From the cell containing the given text, extract its center point as [X, Y] coordinate. 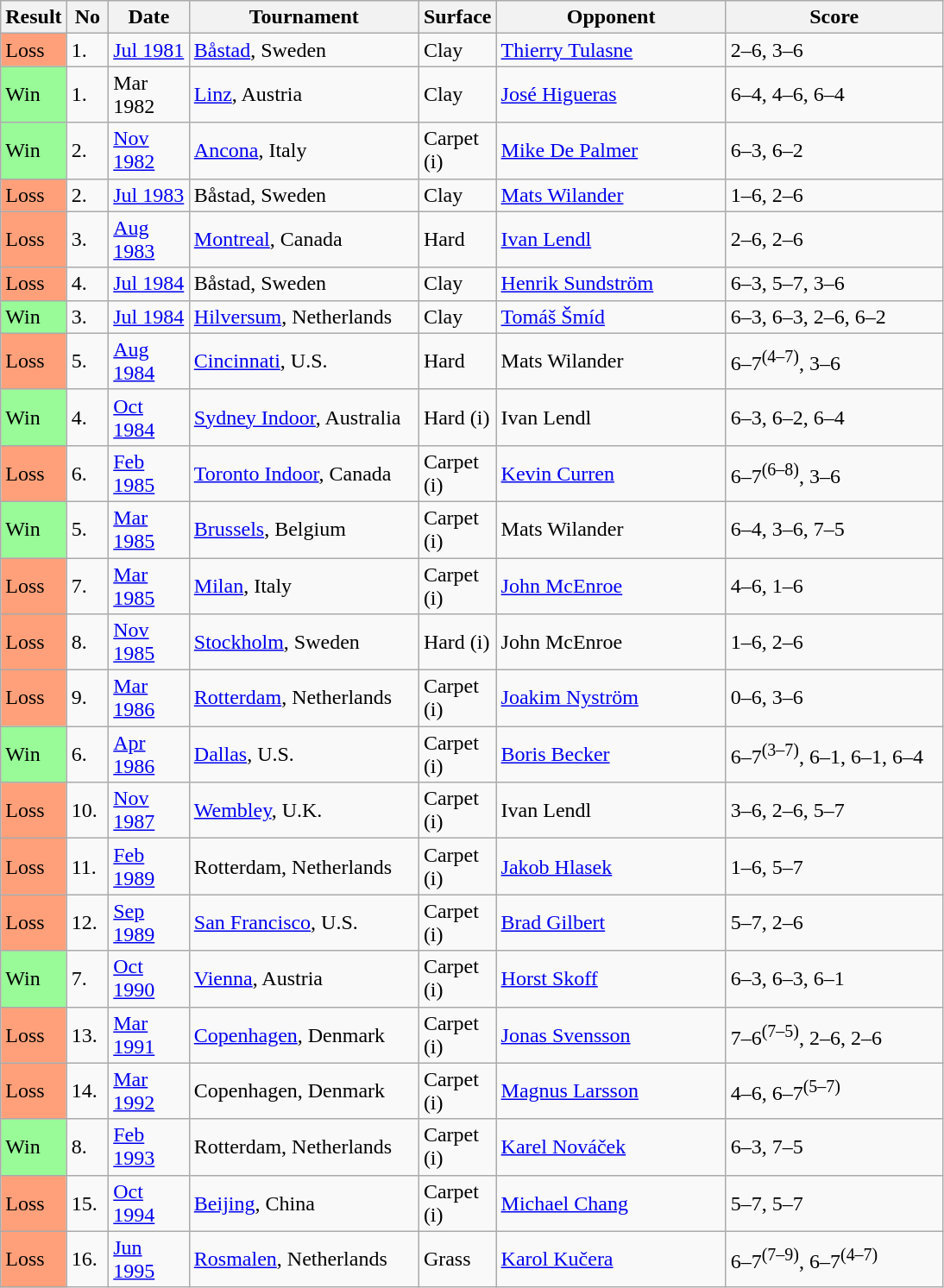
Result [34, 17]
6–4, 3–6, 7–5 [834, 530]
10. [88, 811]
Surface [457, 17]
Karel Nováček [611, 1147]
Linz, Austria [304, 95]
Beijing, China [304, 1203]
0–6, 3–6 [834, 699]
6–3, 7–5 [834, 1147]
Jul 1983 [149, 195]
6–7(6–8), 3–6 [834, 473]
Feb 1993 [149, 1147]
Mar 1982 [149, 95]
Milan, Italy [304, 585]
14. [88, 1090]
7–6(7–5), 2–6, 2–6 [834, 1035]
3–6, 2–6, 5–7 [834, 811]
Stockholm, Sweden [304, 642]
Karol Kučera [611, 1260]
Kevin Curren [611, 473]
Grass [457, 1260]
6–3, 6–2, 6–4 [834, 418]
16. [88, 1260]
6–3, 6–2 [834, 150]
Jul 1981 [149, 50]
4–6, 6–7(5–7) [834, 1090]
Jun 1995 [149, 1260]
6–3, 6–3, 6–1 [834, 978]
Boris Becker [611, 754]
Vienna, Austria [304, 978]
11. [88, 866]
Mar 1991 [149, 1035]
6–3, 6–3, 2–6, 6–2 [834, 317]
Hilversum, Netherlands [304, 317]
Sydney Indoor, Australia [304, 418]
San Francisco, U.S. [304, 923]
Nov 1987 [149, 811]
Joakim Nyström [611, 699]
José Higueras [611, 95]
Cincinnati, U.S. [304, 361]
Tomáš Šmíd [611, 317]
Opponent [611, 17]
Aug 1984 [149, 361]
4–6, 1–6 [834, 585]
Sep 1989 [149, 923]
No [88, 17]
9. [88, 699]
Score [834, 17]
5–7, 2–6 [834, 923]
Tournament [304, 17]
15. [88, 1203]
2–6, 3–6 [834, 50]
Montreal, Canada [304, 240]
Feb 1989 [149, 866]
13. [88, 1035]
6–7(3–7), 6–1, 6–1, 6–4 [834, 754]
6–3, 5–7, 3–6 [834, 284]
Oct 1994 [149, 1203]
Apr 1986 [149, 754]
Date [149, 17]
Nov 1985 [149, 642]
Thierry Tulasne [611, 50]
Toronto Indoor, Canada [304, 473]
1–6, 5–7 [834, 866]
Ancona, Italy [304, 150]
Mike De Palmer [611, 150]
12. [88, 923]
Wembley, U.K. [304, 811]
Feb 1985 [149, 473]
Michael Chang [611, 1203]
Henrik Sundström [611, 284]
5–7, 5–7 [834, 1203]
Dallas, U.S. [304, 754]
6–7(7–9), 6–7(4–7) [834, 1260]
Jonas Svensson [611, 1035]
Brussels, Belgium [304, 530]
6–4, 4–6, 6–4 [834, 95]
Mar 1986 [149, 699]
Brad Gilbert [611, 923]
6–7(4–7), 3–6 [834, 361]
Mar 1992 [149, 1090]
Horst Skoff [611, 978]
2–6, 2–6 [834, 240]
Magnus Larsson [611, 1090]
Jakob Hlasek [611, 866]
Oct 1984 [149, 418]
Rosmalen, Netherlands [304, 1260]
Oct 1990 [149, 978]
Nov 1982 [149, 150]
Aug 1983 [149, 240]
